Output the (X, Y) coordinate of the center of the cell containing the given text.  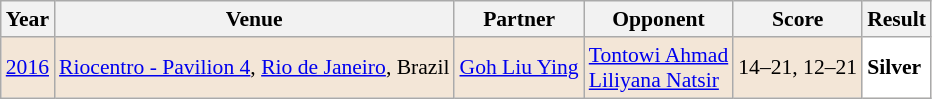
Score (798, 19)
Venue (254, 19)
2016 (28, 68)
Goh Liu Ying (518, 68)
14–21, 12–21 (798, 68)
Silver (896, 68)
Tontowi Ahmad Liliyana Natsir (659, 68)
Year (28, 19)
Result (896, 19)
Opponent (659, 19)
Partner (518, 19)
Riocentro - Pavilion 4, Rio de Janeiro, Brazil (254, 68)
